Capture the cell that displays the provided text and extract its (X, Y) central coordinate. 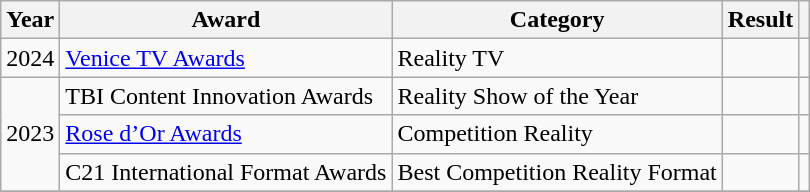
Rose d’Or Awards (226, 134)
Result (760, 20)
Venice TV Awards (226, 58)
Best Competition Reality Format (557, 172)
TBI Content Innovation Awards (226, 96)
Reality TV (557, 58)
Year (30, 20)
Reality Show of the Year (557, 96)
2023 (30, 134)
2024 (30, 58)
Category (557, 20)
C21 International Format Awards (226, 172)
Competition Reality (557, 134)
Award (226, 20)
